Identify which cell holds the provided text, then report its [x, y] central coordinate. 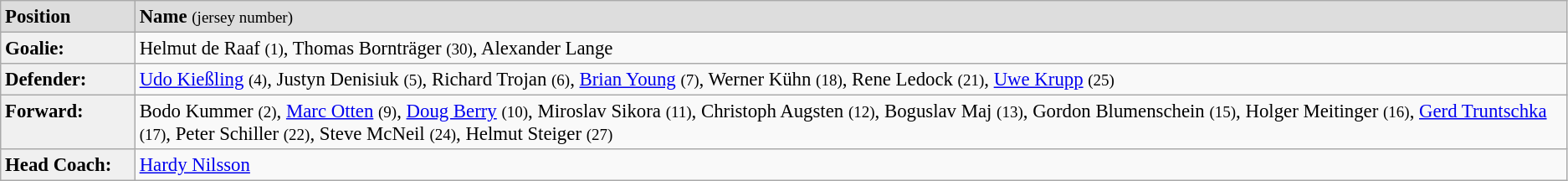
Goalie: [69, 49]
Name (jersey number) [850, 17]
Forward: [69, 122]
Position [69, 17]
Defender: [69, 80]
Helmut de Raaf (1), Thomas Bornträger (30), Alexander Lange [850, 49]
Head Coach: [69, 165]
Hardy Nilsson [850, 165]
Udo Kießling (4), Justyn Denisiuk (5), Richard Trojan (6), Brian Young (7), Werner Kühn (18), Rene Ledock (21), Uwe Krupp (25) [850, 80]
